Return (x, y) of the center of cell containing provided text 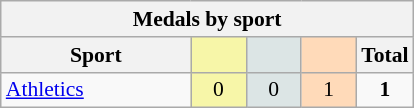
Medals by sport (208, 19)
Sport (96, 55)
Athletics (96, 90)
Total (384, 55)
